Determine the [X, Y] coordinate at the center of the cell enclosing the given text.  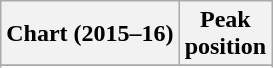
Chart (2015–16) [90, 34]
Peak position [225, 34]
